Detect which cell encompasses the target text, then output its (X, Y) center coordinate. 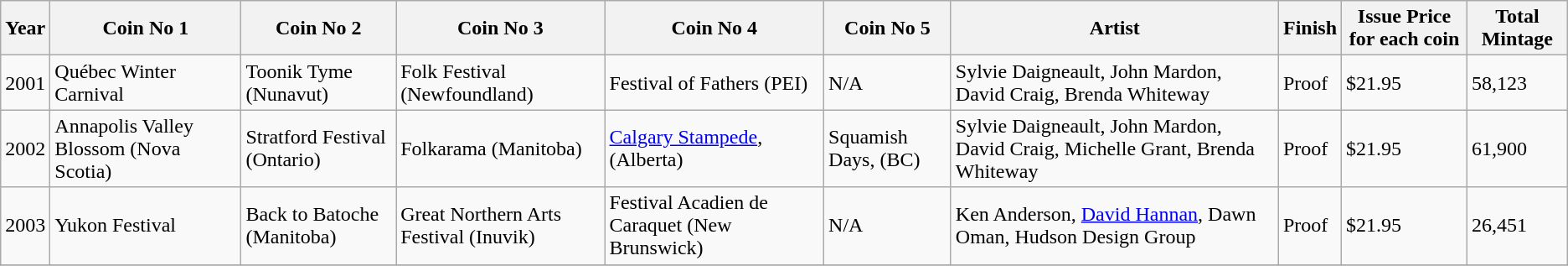
2001 (25, 82)
Squamish Days, (BC) (888, 149)
Stratford Festival (Ontario) (318, 149)
Festival Acadien de Caraquet (New Brunswick) (714, 226)
2003 (25, 226)
Coin No 4 (714, 29)
Ken Anderson, David Hannan, Dawn Oman, Hudson Design Group (1114, 226)
Québec Winter Carnival (146, 82)
61,900 (1518, 149)
Sylvie Daigneault, John Mardon, David Craig, Brenda Whiteway (1114, 82)
Coin No 5 (888, 29)
2002 (25, 149)
Sylvie Daigneault, John Mardon, David Craig, Michelle Grant, Brenda Whiteway (1114, 149)
Great Northern Arts Festival (Inuvik) (501, 226)
Toonik Tyme (Nunavut) (318, 82)
Year (25, 29)
Coin No 1 (146, 29)
Issue Price for each coin (1405, 29)
Annapolis Valley Blossom (Nova Scotia) (146, 149)
26,451 (1518, 226)
Folkarama (Manitoba) (501, 149)
Yukon Festival (146, 226)
Folk Festival (Newfoundland) (501, 82)
Artist (1114, 29)
Coin No 2 (318, 29)
Total Mintage (1518, 29)
Back to Batoche (Manitoba) (318, 226)
Coin No 3 (501, 29)
Finish (1310, 29)
58,123 (1518, 82)
Calgary Stampede, (Alberta) (714, 149)
Festival of Fathers (PEI) (714, 82)
